Capture the cell that displays the provided text and extract its (x, y) central coordinate. 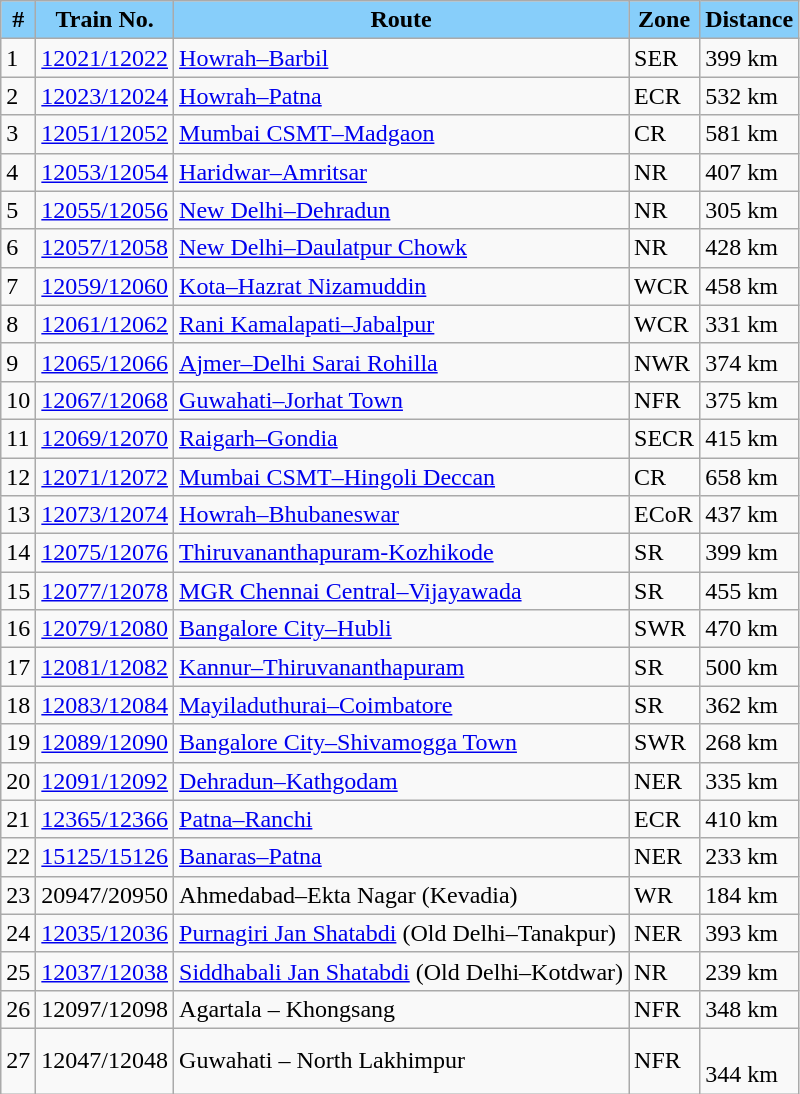
14 (18, 553)
4 (18, 172)
11 (18, 438)
9 (18, 362)
393 km (750, 933)
Dehradun–Kathgodam (402, 781)
Siddhabali Jan Shatabdi (Old Delhi–Kotdwar) (402, 971)
581 km (750, 134)
415 km (750, 438)
27 (18, 1060)
12047/12048 (105, 1060)
12035/12036 (105, 933)
NWR (664, 362)
437 km (750, 515)
12075/12076 (105, 553)
3 (18, 134)
17 (18, 667)
12071/12072 (105, 477)
12055/12056 (105, 210)
Haridwar–Amritsar (402, 172)
Distance (750, 20)
12023/12024 (105, 96)
Kannur–Thiruvananthapuram (402, 667)
12059/12060 (105, 286)
New Delhi–Dehradun (402, 210)
12089/12090 (105, 743)
12069/12070 (105, 438)
455 km (750, 591)
Mayiladuthurai–Coimbatore (402, 705)
12057/12058 (105, 248)
Raigarh–Gondia (402, 438)
Ahmedabad–Ekta Nagar (Kevadia) (402, 895)
407 km (750, 172)
Banaras–Patna (402, 857)
19 (18, 743)
New Delhi–Daulatpur Chowk (402, 248)
24 (18, 933)
12081/12082 (105, 667)
Bangalore City–Hubli (402, 629)
658 km (750, 477)
12053/12054 (105, 172)
12077/12078 (105, 591)
WR (664, 895)
12061/12062 (105, 324)
532 km (750, 96)
12083/12084 (105, 705)
12037/12038 (105, 971)
15 (18, 591)
Howrah–Patna (402, 96)
12079/12080 (105, 629)
22 (18, 857)
15125/15126 (105, 857)
18 (18, 705)
Thiruvananthapuram-Kozhikode (402, 553)
SER (664, 58)
Howrah–Barbil (402, 58)
6 (18, 248)
16 (18, 629)
21 (18, 819)
470 km (750, 629)
12365/12366 (105, 819)
362 km (750, 705)
Guwahati – North Lakhimpur (402, 1060)
305 km (750, 210)
344 km (750, 1060)
7 (18, 286)
Patna–Ranchi (402, 819)
335 km (750, 781)
410 km (750, 819)
12021/12022 (105, 58)
12067/12068 (105, 400)
Howrah–Bhubaneswar (402, 515)
Ajmer–Delhi Sarai Rohilla (402, 362)
Mumbai CSMT–Madgaon (402, 134)
233 km (750, 857)
ECoR (664, 515)
428 km (750, 248)
375 km (750, 400)
12091/12092 (105, 781)
12 (18, 477)
12051/12052 (105, 134)
Route (402, 20)
Kota–Hazrat Nizamuddin (402, 286)
331 km (750, 324)
184 km (750, 895)
12097/12098 (105, 1009)
Guwahati–Jorhat Town (402, 400)
458 km (750, 286)
Train No. (105, 20)
500 km (750, 667)
Rani Kamalapati–Jabalpur (402, 324)
13 (18, 515)
23 (18, 895)
Mumbai CSMT–Hingoli Deccan (402, 477)
Purnagiri Jan Shatabdi (Old Delhi–Tanakpur) (402, 933)
374 km (750, 362)
12073/12074 (105, 515)
20 (18, 781)
SECR (664, 438)
348 km (750, 1009)
Agartala – Khongsang (402, 1009)
20947/20950 (105, 895)
Zone (664, 20)
239 km (750, 971)
268 km (750, 743)
5 (18, 210)
8 (18, 324)
2 (18, 96)
MGR Chennai Central–Vijayawada (402, 591)
1 (18, 58)
# (18, 20)
25 (18, 971)
10 (18, 400)
Bangalore City–Shivamogga Town (402, 743)
12065/12066 (105, 362)
26 (18, 1009)
